From the cell containing the given text, extract its center point as [x, y] coordinate. 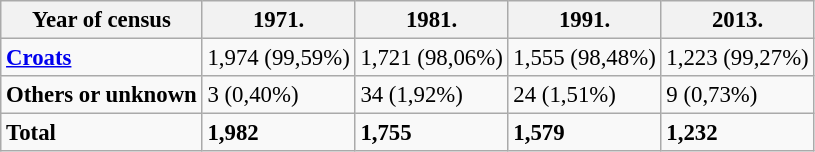
1,555 (98,48%) [584, 58]
Total [102, 133]
9 (0,73%) [738, 95]
1991. [584, 20]
1,721 (98,06%) [432, 58]
2013. [738, 20]
1,232 [738, 133]
Others or unknown [102, 95]
Croats [102, 58]
1,982 [278, 133]
3 (0,40%) [278, 95]
Year of census [102, 20]
1,755 [432, 133]
1,223 (99,27%) [738, 58]
1971. [278, 20]
1,579 [584, 133]
1,974 (99,59%) [278, 58]
1981. [432, 20]
24 (1,51%) [584, 95]
34 (1,92%) [432, 95]
